Output the [x, y] coordinate of the center of the cell containing the given text.  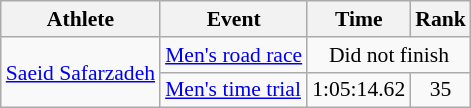
Did not finish [389, 55]
1:05:14.62 [358, 90]
Athlete [80, 19]
Time [358, 19]
Rank [440, 19]
Men's road race [234, 55]
Saeid Safarzadeh [80, 72]
Event [234, 19]
35 [440, 90]
Men's time trial [234, 90]
